Return the [X, Y] coordinate for the center point of the cell that contains the specified text.  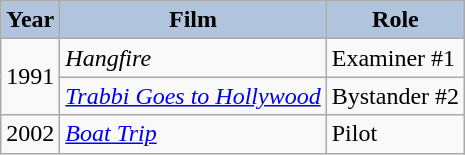
Year [30, 20]
Trabbi Goes to Hollywood [193, 96]
2002 [30, 134]
Film [193, 20]
Role [395, 20]
Examiner #1 [395, 58]
Bystander #2 [395, 96]
Pilot [395, 134]
Boat Trip [193, 134]
Hangfire [193, 58]
1991 [30, 77]
